Pinpoint the cell where the given text exists, returning its [X, Y] midpoint coordinate. 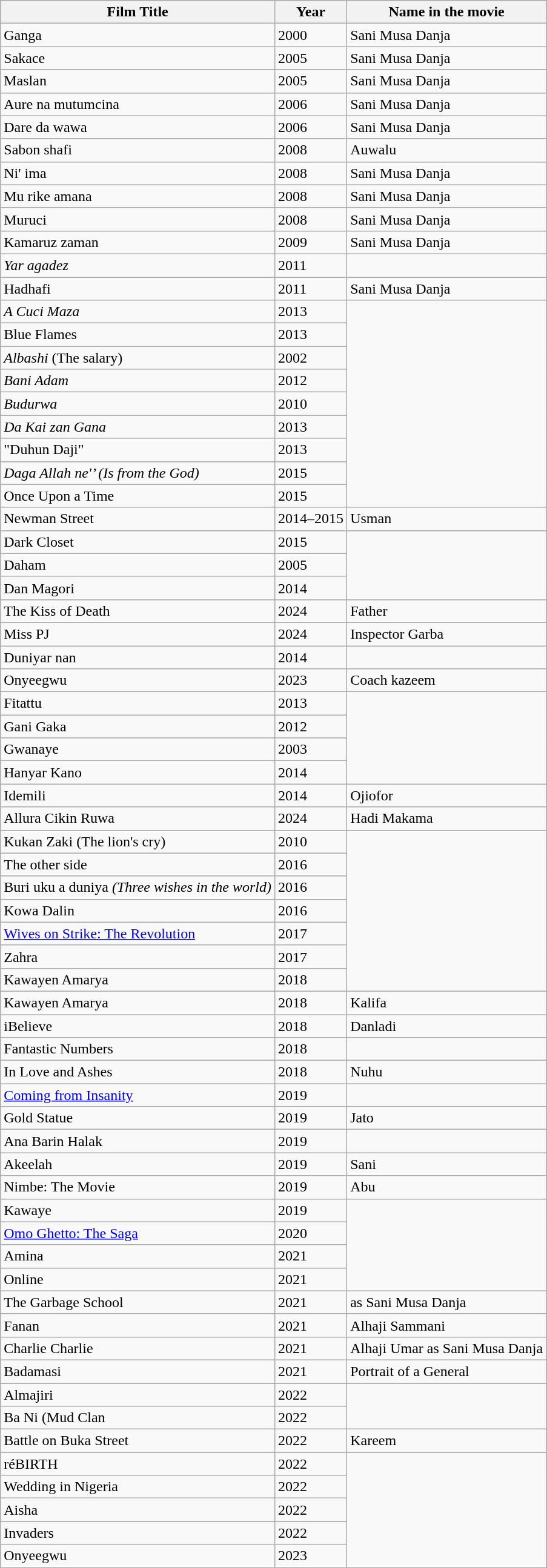
Coach kazeem [447, 680]
Akeelah [138, 1164]
Dare da wawa [138, 127]
Yar agadez [138, 265]
2014–2015 [311, 519]
Muruci [138, 219]
Sani [447, 1164]
Kawaye [138, 1210]
Amina [138, 1256]
Aisha [138, 1510]
Mu rike amana [138, 196]
Usman [447, 519]
Gwanaye [138, 749]
Gold Statue [138, 1118]
Omo Ghetto: The Saga [138, 1233]
Ba Ni (Mud Clan [138, 1418]
Sakace [138, 58]
Blue Flames [138, 335]
Almajiri [138, 1394]
Inspector Garba [447, 634]
Charlie Charlie [138, 1348]
Invaders [138, 1533]
Dan Magori [138, 588]
"Duhun Daji" [138, 450]
In Love and Ashes [138, 1072]
Once Upon a Time [138, 496]
Abu [447, 1187]
Bani Adam [138, 381]
Gani Gaka [138, 726]
Nuhu [447, 1072]
Idemili [138, 796]
Year [311, 12]
réBIRTH [138, 1464]
Dark Closet [138, 542]
Film Title [138, 12]
Alhaji Sammani [447, 1325]
Aure na mutumcina [138, 104]
2009 [311, 242]
Ojiofor [447, 796]
Sabon shafi [138, 150]
Jato [447, 1118]
Ana Barin Halak [138, 1141]
iBelieve [138, 1026]
Badamasi [138, 1371]
Kareem [447, 1441]
Fitattu [138, 703]
2000 [311, 35]
Miss PJ [138, 634]
Hadi Makama [447, 819]
Da Kai zan Gana [138, 427]
The Garbage School [138, 1302]
Albashi (The salary) [138, 358]
Portrait of a General [447, 1371]
A Cuci Maza [138, 312]
Kalifa [447, 1003]
Maslan [138, 81]
Buri uku a duniya (Three wishes in the world) [138, 888]
Daga Allah ne'’ (Is from the God) [138, 473]
Hadhafi [138, 289]
Alhaji Umar as Sani Musa Danja [447, 1348]
Budurwa [138, 404]
Allura Cikin Ruwa [138, 819]
Auwalu [447, 150]
The Kiss of Death [138, 611]
Nimbe: The Movie [138, 1187]
Online [138, 1279]
Daham [138, 565]
Kukan Zaki (The lion's cry) [138, 842]
as Sani Musa Danja [447, 1302]
Hanyar Kano [138, 772]
Danladi [447, 1026]
2003 [311, 749]
Name in the movie [447, 12]
Duniyar nan [138, 657]
The other side [138, 865]
Fantastic Numbers [138, 1049]
Newman Street [138, 519]
Wives on Strike: The Revolution [138, 934]
2020 [311, 1233]
Ni' ima [138, 173]
Battle on Buka Street [138, 1441]
Fanan [138, 1325]
Coming from Insanity [138, 1095]
Kowa Dalin [138, 911]
Ganga [138, 35]
2002 [311, 358]
Kamaruz zaman [138, 242]
Zahra [138, 957]
Wedding in Nigeria [138, 1487]
Father [447, 611]
